Output the [x, y] coordinate of the center of the cell containing the given text.  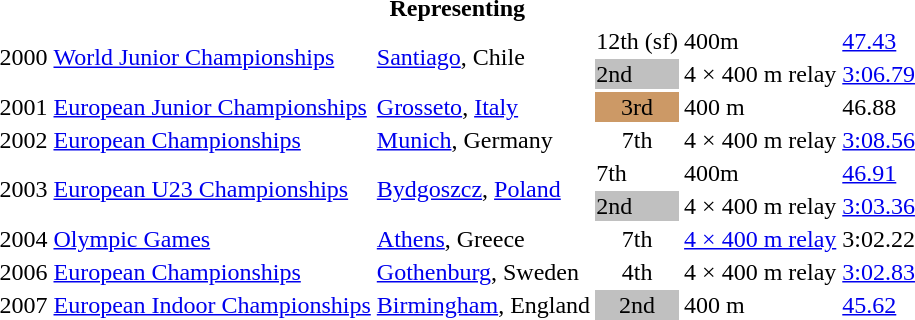
4th [638, 272]
Gothenburg, Sweden [483, 272]
European U23 Championships [212, 190]
European Indoor Championships [212, 305]
12th (sf) [638, 41]
European Junior Championships [212, 107]
World Junior Championships [212, 58]
Bydgoszcz, Poland [483, 190]
Munich, Germany [483, 140]
Birmingham, England [483, 305]
Santiago, Chile [483, 58]
Olympic Games [212, 239]
Grosseto, Italy [483, 107]
Athens, Greece [483, 239]
3rd [638, 107]
